Find where the given text appears and provide that cell's center as [x, y] coordinate. 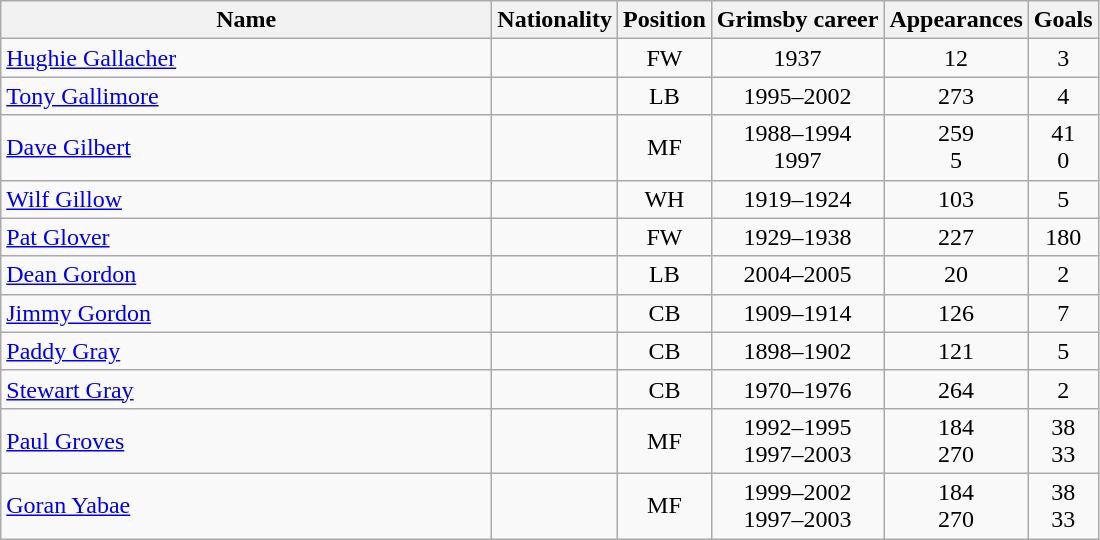
Stewart Gray [246, 389]
103 [956, 199]
1988–19941997 [798, 148]
12 [956, 58]
264 [956, 389]
1999–20021997–2003 [798, 506]
1995–2002 [798, 96]
Nationality [555, 20]
1898–1902 [798, 351]
4 [1063, 96]
2595 [956, 148]
Tony Gallimore [246, 96]
2004–2005 [798, 275]
Dave Gilbert [246, 148]
Position [665, 20]
7 [1063, 313]
1970–1976 [798, 389]
Pat Glover [246, 237]
Wilf Gillow [246, 199]
1929–1938 [798, 237]
121 [956, 351]
Goals [1063, 20]
Dean Gordon [246, 275]
1937 [798, 58]
227 [956, 237]
180 [1063, 237]
Paul Groves [246, 440]
Jimmy Gordon [246, 313]
273 [956, 96]
Name [246, 20]
20 [956, 275]
126 [956, 313]
Hughie Gallacher [246, 58]
1992–19951997–2003 [798, 440]
Goran Yabae [246, 506]
3 [1063, 58]
1919–1924 [798, 199]
WH [665, 199]
1909–1914 [798, 313]
Paddy Gray [246, 351]
410 [1063, 148]
Grimsby career [798, 20]
Appearances [956, 20]
